Return (x, y) of the center of cell containing provided text 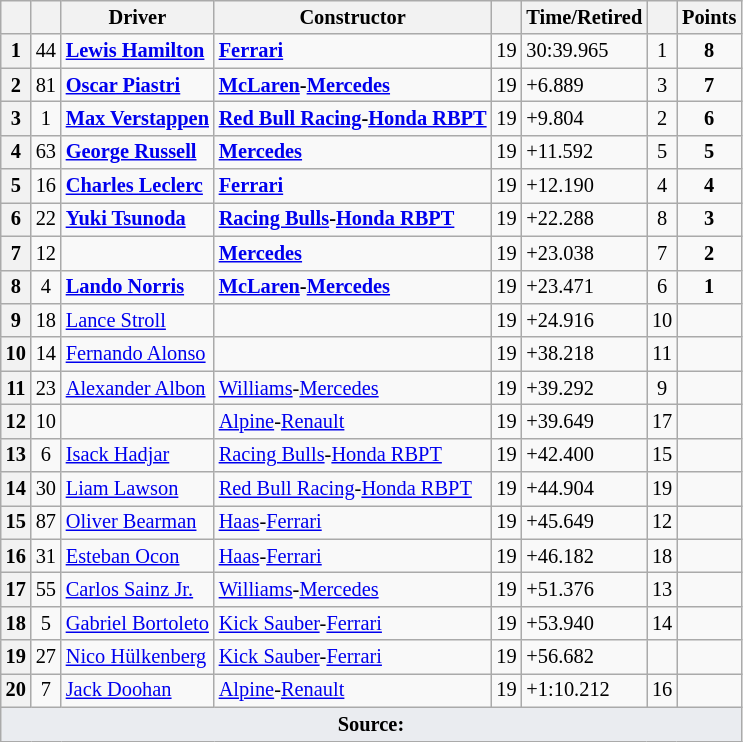
Nico Hülkenberg (138, 657)
+44.904 (585, 489)
+23.471 (585, 287)
Yuki Tsunoda (138, 219)
+12.190 (585, 186)
+9.804 (585, 118)
44 (46, 51)
81 (46, 85)
22 (46, 219)
Driver (138, 17)
Alexander Albon (138, 388)
George Russell (138, 152)
Gabriel Bortoleto (138, 623)
Lewis Hamilton (138, 51)
+51.376 (585, 589)
Lance Stroll (138, 320)
Lando Norris (138, 287)
Time/Retired (585, 17)
+22.288 (585, 219)
Carlos Sainz Jr. (138, 589)
+39.292 (585, 388)
+45.649 (585, 522)
Oscar Piastri (138, 85)
+38.218 (585, 354)
Fernando Alonso (138, 354)
63 (46, 152)
Jack Doohan (138, 690)
20 (16, 690)
+53.940 (585, 623)
31 (46, 556)
+23.038 (585, 253)
Source: (371, 724)
+6.889 (585, 85)
+46.182 (585, 556)
Esteban Ocon (138, 556)
+42.400 (585, 455)
23 (46, 388)
+1:10.212 (585, 690)
87 (46, 522)
27 (46, 657)
Isack Hadjar (138, 455)
Points (709, 17)
Constructor (353, 17)
Max Verstappen (138, 118)
+39.649 (585, 421)
+11.592 (585, 152)
Oliver Bearman (138, 522)
30 (46, 489)
30:39.965 (585, 51)
+56.682 (585, 657)
+24.916 (585, 320)
Charles Leclerc (138, 186)
55 (46, 589)
Liam Lawson (138, 489)
